Output the (X, Y) coordinate of the center of the cell containing the given text.  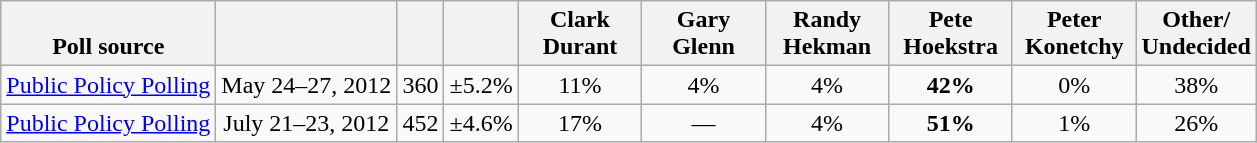
11% (580, 85)
51% (951, 123)
PeteHoekstra (951, 34)
0% (1074, 85)
RandyHekman (827, 34)
— (704, 123)
360 (420, 85)
Poll source (108, 34)
July 21–23, 2012 (306, 123)
GaryGlenn (704, 34)
PeterKonetchy (1074, 34)
26% (1196, 123)
Other/Undecided (1196, 34)
1% (1074, 123)
±4.6% (481, 123)
38% (1196, 85)
May 24–27, 2012 (306, 85)
±5.2% (481, 85)
42% (951, 85)
452 (420, 123)
17% (580, 123)
ClarkDurant (580, 34)
